Scan for the cell matching the given text and deliver its (X, Y) coordinate at center. 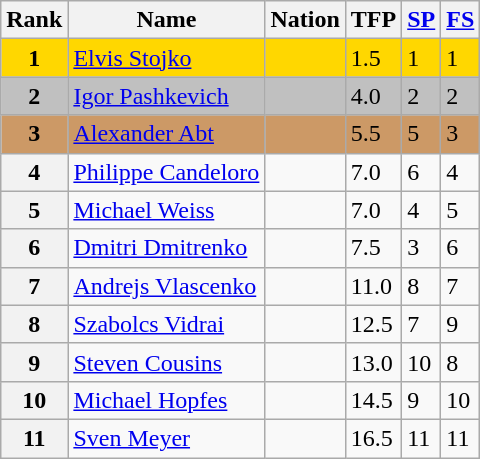
Michael Hopfes (166, 400)
Sven Meyer (166, 438)
1.5 (373, 58)
12.5 (373, 324)
Philippe Candeloro (166, 172)
Alexander Abt (166, 134)
FS (460, 20)
Szabolcs Vidrai (166, 324)
4.0 (373, 96)
Andrejs Vlascenko (166, 286)
Steven Cousins (166, 362)
Name (166, 20)
5.5 (373, 134)
Rank (34, 20)
TFP (373, 20)
13.0 (373, 362)
16.5 (373, 438)
Dmitri Dmitrenko (166, 248)
14.5 (373, 400)
Elvis Stojko (166, 58)
7.5 (373, 248)
11.0 (373, 286)
Nation (305, 20)
Michael Weiss (166, 210)
SP (422, 20)
Igor Pashkevich (166, 96)
